Scan for the cell matching the given text and deliver its (x, y) coordinate at center. 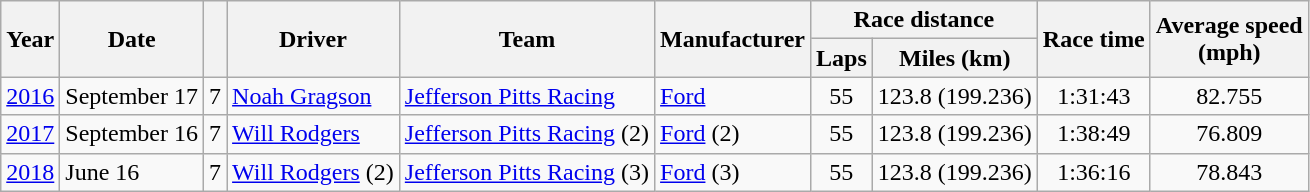
Will Rodgers (314, 134)
Ford (2) (733, 134)
Miles (km) (954, 58)
Date (132, 39)
Jefferson Pitts Racing (526, 96)
2018 (30, 172)
Year (30, 39)
Team (526, 39)
Will Rodgers (2) (314, 172)
78.843 (1229, 172)
Jefferson Pitts Racing (3) (526, 172)
September 16 (132, 134)
1:31:43 (1094, 96)
82.755 (1229, 96)
2017 (30, 134)
2016 (30, 96)
Laps (841, 58)
Manufacturer (733, 39)
1:36:16 (1094, 172)
Ford (3) (733, 172)
76.809 (1229, 134)
September 17 (132, 96)
Race distance (924, 20)
Average speed(mph) (1229, 39)
1:38:49 (1094, 134)
Jefferson Pitts Racing (2) (526, 134)
Ford (733, 96)
Driver (314, 39)
Noah Gragson (314, 96)
Race time (1094, 39)
June 16 (132, 172)
